Capture the cell that displays the provided text and extract its (x, y) central coordinate. 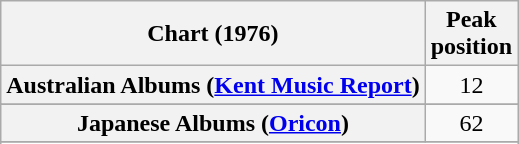
Japanese Albums (Oricon) (213, 123)
Australian Albums (Kent Music Report) (213, 85)
12 (471, 85)
62 (471, 123)
Peakposition (471, 34)
Chart (1976) (213, 34)
